From the cell containing the given text, extract its center point as [x, y] coordinate. 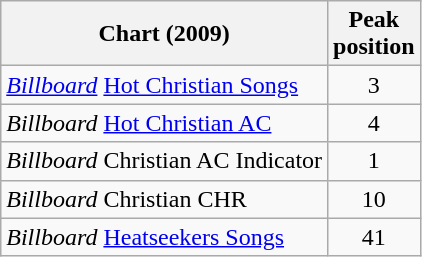
Billboard Hot Christian AC [164, 123]
Peakposition [374, 34]
41 [374, 237]
Billboard Christian AC Indicator [164, 161]
Billboard Hot Christian Songs [164, 85]
Chart (2009) [164, 34]
1 [374, 161]
10 [374, 199]
Billboard Heatseekers Songs [164, 237]
Billboard Christian CHR [164, 199]
3 [374, 85]
4 [374, 123]
